Extract the [x, y] coordinate from the center of the cell holding the provided text.  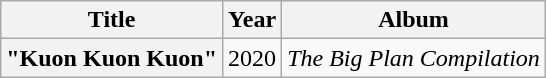
Album [414, 20]
Year [252, 20]
Title [112, 20]
"Kuon Kuon Kuon" [112, 58]
The Big Plan Compilation [414, 58]
2020 [252, 58]
